Find where the given text appears and provide that cell's center as [x, y] coordinate. 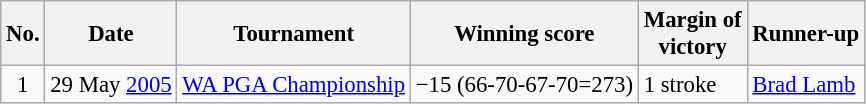
WA PGA Championship [294, 85]
1 [23, 85]
Date [111, 34]
No. [23, 34]
Brad Lamb [806, 85]
Margin ofvictory [692, 34]
−15 (66-70-67-70=273) [524, 85]
Runner-up [806, 34]
1 stroke [692, 85]
Tournament [294, 34]
29 May 2005 [111, 85]
Winning score [524, 34]
